Return the (X, Y) coordinate for the center point of the cell that contains the specified text.  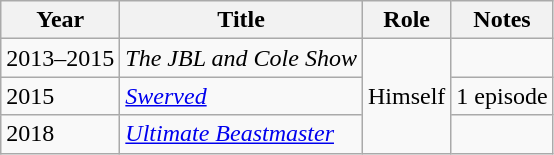
2018 (60, 134)
2013–2015 (60, 58)
Himself (406, 96)
Role (406, 20)
Year (60, 20)
2015 (60, 96)
Ultimate Beastmaster (242, 134)
Notes (502, 20)
1 episode (502, 96)
The JBL and Cole Show (242, 58)
Title (242, 20)
Swerved (242, 96)
